Scan for the cell matching the given text and deliver its (X, Y) coordinate at center. 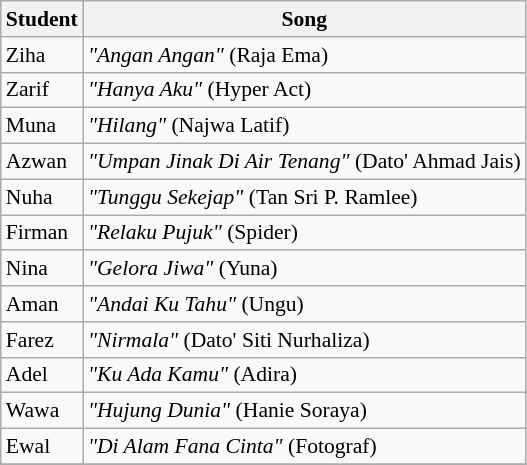
Azwan (42, 162)
"Hanya Aku" (Hyper Act) (304, 90)
"Ku Ada Kamu" (Adira) (304, 375)
Ewal (42, 447)
Farez (42, 340)
Muna (42, 126)
Zarif (42, 90)
Song (304, 19)
"Tunggu Sekejap" (Tan Sri P. Ramlee) (304, 197)
Student (42, 19)
Nina (42, 269)
Nuha (42, 197)
"Di Alam Fana Cinta" (Fotograf) (304, 447)
Aman (42, 304)
Adel (42, 375)
"Gelora Jiwa" (Yuna) (304, 269)
"Hujung Dunia" (Hanie Soraya) (304, 411)
Wawa (42, 411)
"Andai Ku Tahu" (Ungu) (304, 304)
"Hilang" (Najwa Latif) (304, 126)
"Relaku Pujuk" (Spider) (304, 233)
"Umpan Jinak Di Air Tenang" (Dato' Ahmad Jais) (304, 162)
"Angan Angan" (Raja Ema) (304, 55)
"Nirmala" (Dato' Siti Nurhaliza) (304, 340)
Ziha (42, 55)
Firman (42, 233)
